Scan for the cell matching the given text and deliver its [X, Y] coordinate at center. 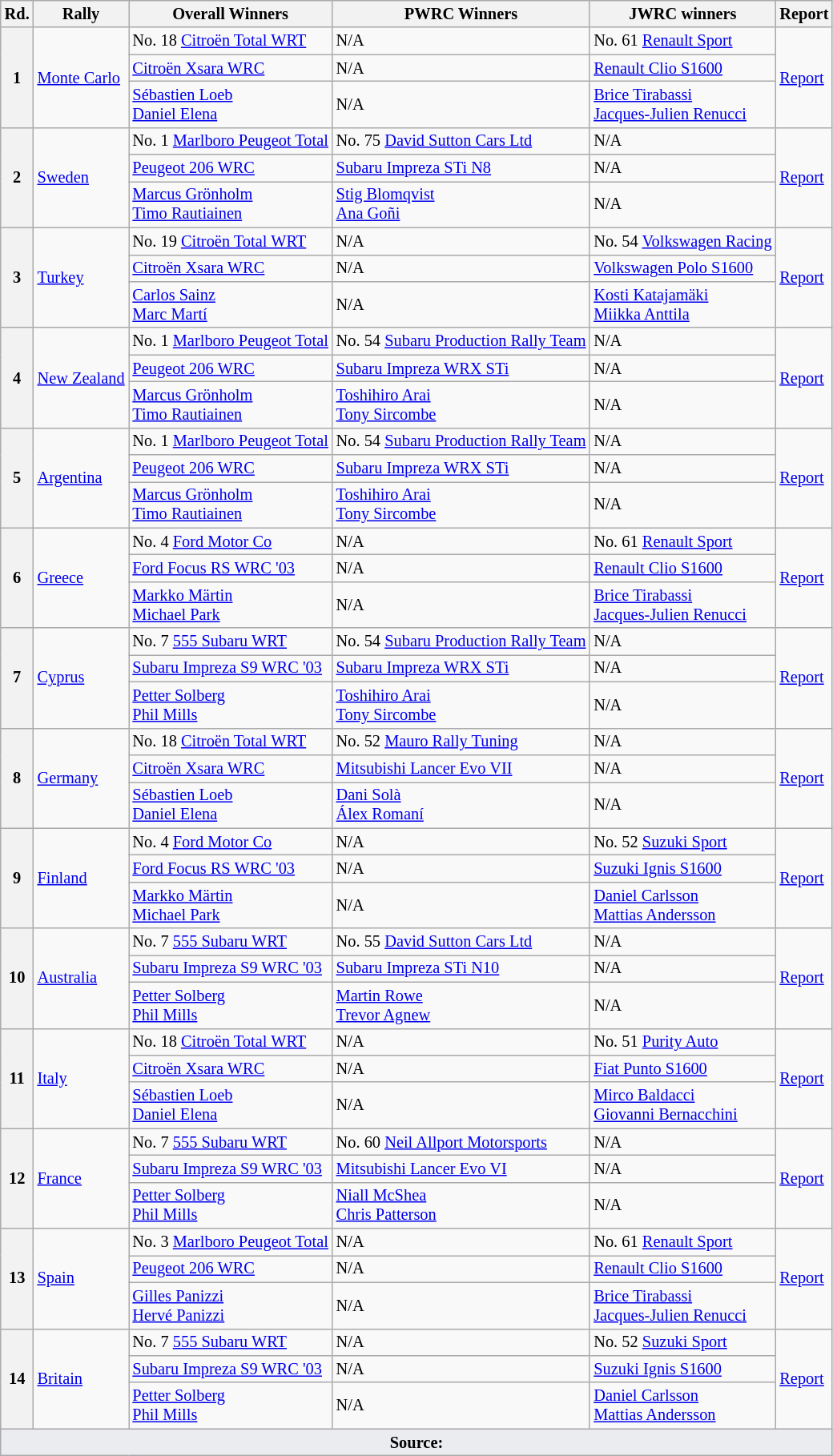
Overall Winners [230, 14]
8 [18, 778]
Rd. [18, 14]
Sweden [82, 178]
Mitsubishi Lancer Evo VII [461, 768]
No. 52 Mauro Rally Tuning [461, 742]
9 [18, 878]
Mirco Baldacci Giovanni Bernacchini [682, 1105]
No. 19 Citroën Total WRT [230, 241]
Kosti Katajamäki Miikka Anttila [682, 304]
Mitsubishi Lancer Evo VI [461, 1168]
No. 3 Marlboro Peugeot Total [230, 1242]
PWRC Winners [461, 14]
Argentina [82, 477]
6 [18, 578]
Niall McShea Chris Patterson [461, 1205]
4 [18, 378]
Stig Blomqvist Ana Goñi [461, 204]
Fiat Punto S1600 [682, 1068]
JWRC winners [682, 14]
Monte Carlo [82, 77]
2 [18, 178]
No. 60 Neil Allport Motorsports [461, 1142]
5 [18, 477]
Carlos Sainz Marc Martí [230, 304]
Source: [416, 1442]
Cyprus [82, 678]
14 [18, 1379]
13 [18, 1278]
Gilles Panizzi Hervé Panizzi [230, 1305]
10 [18, 979]
No. 75 David Sutton Cars Ltd [461, 141]
No. 51 Purity Auto [682, 1042]
Turkey [82, 277]
Finland [82, 878]
3 [18, 277]
Volkswagen Polo S1600 [682, 268]
France [82, 1179]
Martin Rowe Trevor Agnew [461, 1005]
Germany [82, 778]
Rally [82, 14]
Italy [82, 1078]
Britain [82, 1379]
No. 55 David Sutton Cars Ltd [461, 942]
11 [18, 1078]
Spain [82, 1278]
Australia [82, 979]
Dani Solà Álex Romaní [461, 805]
Subaru Impreza STi N10 [461, 968]
New Zealand [82, 378]
7 [18, 678]
12 [18, 1179]
No. 54 Volkswagen Racing [682, 241]
1 [18, 77]
Subaru Impreza STi N8 [461, 168]
Greece [82, 578]
